From the cell containing the given text, extract its center point as [X, Y] coordinate. 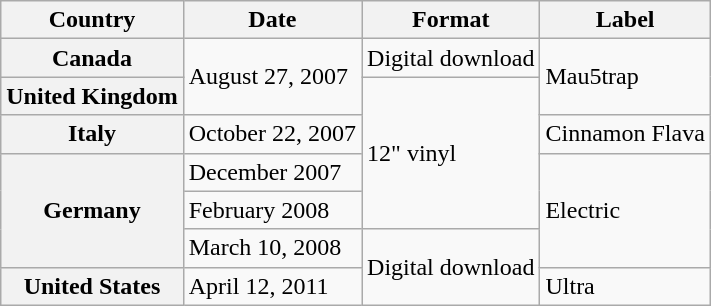
Electric [625, 210]
Canada [92, 58]
Date [272, 20]
Cinnamon Flava [625, 134]
March 10, 2008 [272, 248]
Format [451, 20]
12" vinyl [451, 153]
Label [625, 20]
August 27, 2007 [272, 77]
Italy [92, 134]
Germany [92, 210]
October 22, 2007 [272, 134]
Country [92, 20]
December 2007 [272, 172]
April 12, 2011 [272, 286]
Ultra [625, 286]
February 2008 [272, 210]
United Kingdom [92, 96]
Mau5trap [625, 77]
United States [92, 286]
